Search for the cell housing the specified text and yield its (x, y) center coordinate. 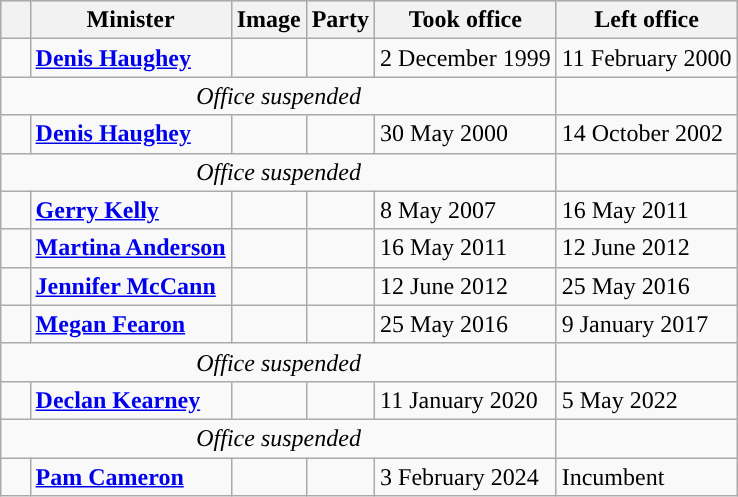
8 May 2007 (466, 210)
Took office (466, 20)
2 December 1999 (466, 58)
Left office (646, 20)
Martina Anderson (130, 248)
3 February 2024 (466, 477)
Incumbent (646, 477)
11 February 2000 (646, 58)
Party (340, 20)
5 May 2022 (646, 400)
Declan Kearney (130, 400)
Image (268, 20)
11 January 2020 (466, 400)
Pam Cameron (130, 477)
14 October 2002 (646, 134)
Jennifer McCann (130, 286)
Minister (130, 20)
Gerry Kelly (130, 210)
30 May 2000 (466, 134)
9 January 2017 (646, 324)
Megan Fearon (130, 324)
